Find where the given text appears and provide that cell's center as [X, Y] coordinate. 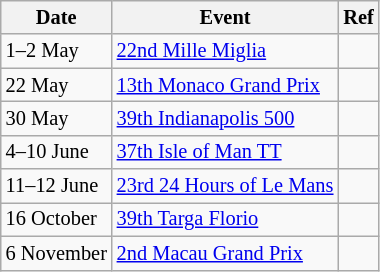
Ref [358, 17]
22 May [56, 85]
30 May [56, 118]
37th Isle of Man TT [226, 152]
4–10 June [56, 152]
23rd 24 Hours of Le Mans [226, 186]
Date [56, 17]
16 October [56, 219]
13th Monaco Grand Prix [226, 85]
6 November [56, 253]
11–12 June [56, 186]
39th Targa Florio [226, 219]
Event [226, 17]
1–2 May [56, 51]
39th Indianapolis 500 [226, 118]
2nd Macau Grand Prix [226, 253]
22nd Mille Miglia [226, 51]
